Output the (X, Y) coordinate of the center of the cell containing the given text.  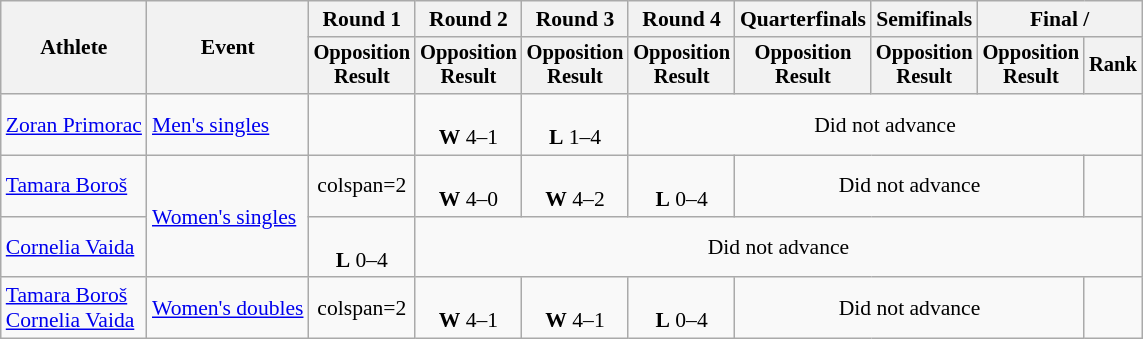
W 4–2 (576, 186)
Zoran Primorac (74, 124)
Round 1 (362, 19)
Rank (1113, 66)
Tamara Boroš (74, 186)
Tamara BorošCornelia Vaida (74, 308)
Men's singles (228, 124)
Round 3 (576, 19)
L 1–4 (576, 124)
Event (228, 48)
Cornelia Vaida (74, 248)
Round 2 (468, 19)
Women's doubles (228, 308)
Round 4 (682, 19)
W 4–0 (468, 186)
Athlete (74, 48)
Semifinals (924, 19)
Women's singles (228, 217)
Final / (1060, 19)
Quarterfinals (803, 19)
